Identify which cell holds the provided text, then report its (x, y) central coordinate. 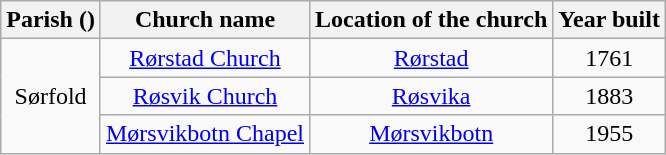
Church name (204, 20)
Location of the church (432, 20)
Røsvika (432, 96)
Mørsvikbotn (432, 134)
Mørsvikbotn Chapel (204, 134)
1955 (610, 134)
1883 (610, 96)
Røsvik Church (204, 96)
Parish () (51, 20)
Sørfold (51, 96)
Rørstad (432, 58)
1761 (610, 58)
Year built (610, 20)
Rørstad Church (204, 58)
